Pinpoint the cell where the given text exists, returning its (x, y) midpoint coordinate. 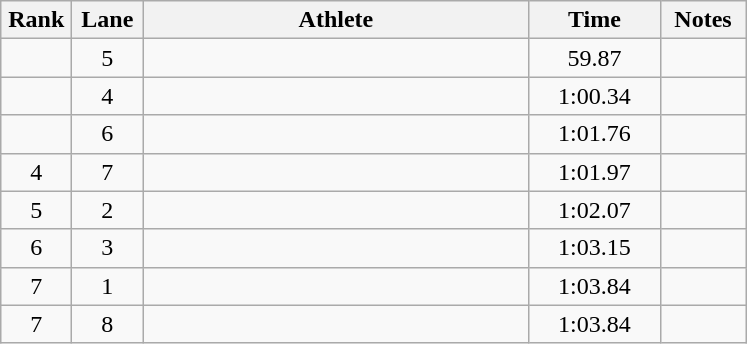
1:00.34 (594, 96)
1:02.07 (594, 210)
1:03.15 (594, 248)
Time (594, 20)
Lane (108, 20)
2 (108, 210)
8 (108, 324)
59.87 (594, 58)
Athlete (336, 20)
1:01.97 (594, 172)
Rank (36, 20)
Notes (703, 20)
3 (108, 248)
1:01.76 (594, 134)
1 (108, 286)
